Capture the cell that displays the provided text and extract its [x, y] central coordinate. 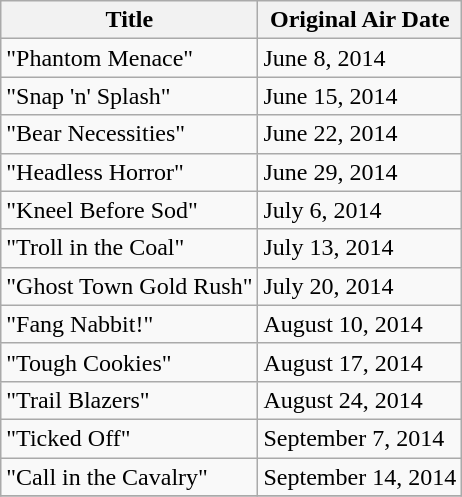
August 10, 2014 [360, 324]
"Trail Blazers" [130, 400]
"Troll in the Coal" [130, 248]
"Kneel Before Sod" [130, 210]
September 14, 2014 [360, 477]
June 8, 2014 [360, 58]
July 13, 2014 [360, 248]
"Phantom Menace" [130, 58]
September 7, 2014 [360, 438]
July 6, 2014 [360, 210]
"Fang Nabbit!" [130, 324]
"Call in the Cavalry" [130, 477]
"Ghost Town Gold Rush" [130, 286]
Title [130, 20]
"Headless Horror" [130, 172]
July 20, 2014 [360, 286]
August 17, 2014 [360, 362]
"Snap 'n' Splash" [130, 96]
"Bear Necessities" [130, 134]
August 24, 2014 [360, 400]
"Ticked Off" [130, 438]
"Tough Cookies" [130, 362]
June 29, 2014 [360, 172]
June 15, 2014 [360, 96]
June 22, 2014 [360, 134]
Original Air Date [360, 20]
